Scan for the cell matching the given text and deliver its [x, y] coordinate at center. 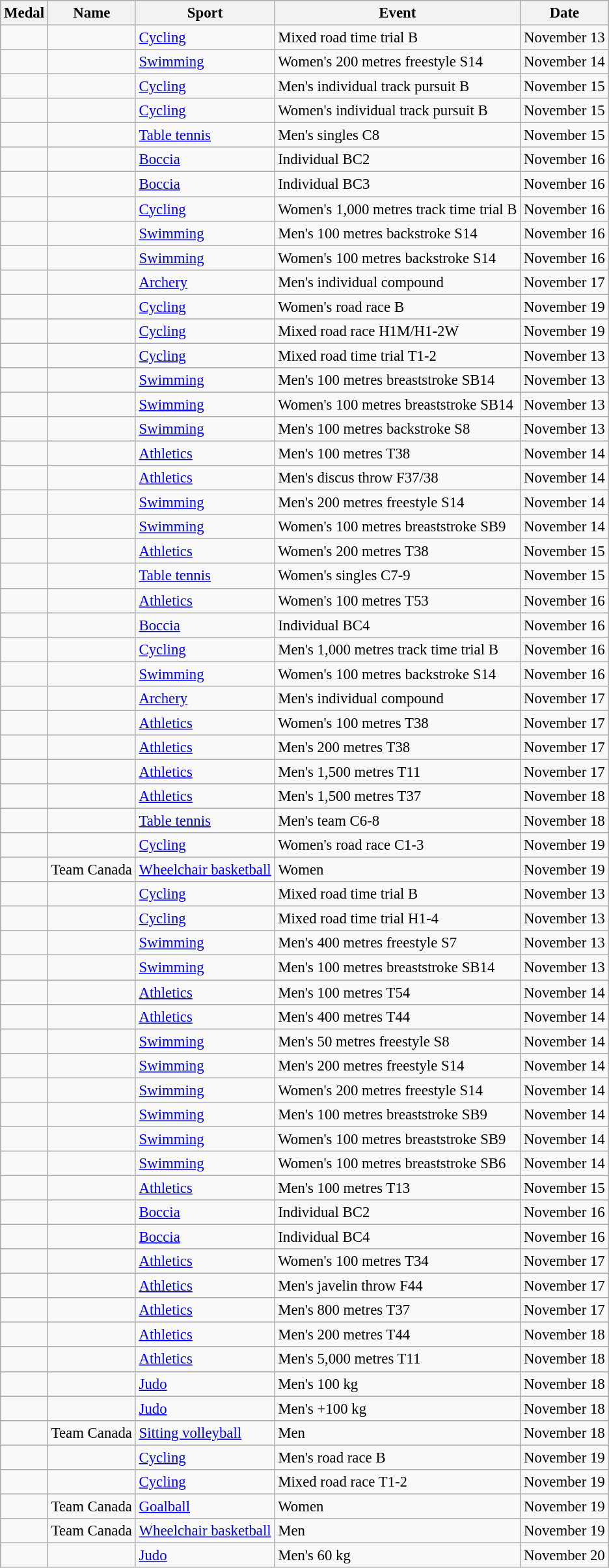
Goalball [205, 1506]
Women's 100 metres breaststroke SB14 [398, 404]
Name [91, 13]
Women's 1,000 metres track time trial B [398, 209]
Men's 100 metres backstroke S14 [398, 233]
Men's 100 metres T13 [398, 1188]
Women's 100 metres T38 [398, 723]
Mixed road race T1-2 [398, 1482]
Men's 1,000 metres track time trial B [398, 649]
Women's individual track pursuit B [398, 111]
Men's +100 kg [398, 1408]
Sport [205, 13]
Event [398, 13]
Men's 800 metres T37 [398, 1310]
Men's 1,500 metres T11 [398, 772]
Men's singles C8 [398, 135]
Men's 100 metres backstroke S8 [398, 429]
Women's 100 metres T34 [398, 1261]
Men's 200 metres T38 [398, 748]
Women's road race C1-3 [398, 845]
Men's 1,500 metres T37 [398, 796]
Men's 100 kg [398, 1384]
Men's 200 metres T44 [398, 1335]
Men's discus throw F37/38 [398, 478]
Date [565, 13]
Men's 100 metres breaststroke SB9 [398, 1115]
Women's road race B [398, 307]
Sitting volleyball [205, 1433]
Men's 50 metres freestyle S8 [398, 1041]
Mixed road race H1M/H1-2W [398, 331]
Men's 5,000 metres T11 [398, 1360]
Men's 400 metres freestyle S7 [398, 944]
Medal [25, 13]
Men's individual track pursuit B [398, 87]
Men's road race B [398, 1457]
Men's 100 metres T54 [398, 992]
Women's singles C7-9 [398, 576]
Individual BC3 [398, 184]
Men's team C6-8 [398, 821]
Mixed road time trial H1-4 [398, 919]
Women's 100 metres T53 [398, 600]
Women's 200 metres T38 [398, 552]
Men's 100 metres T38 [398, 454]
Men's 400 metres T44 [398, 1016]
November 20 [565, 1555]
Men's 60 kg [398, 1555]
Men's javelin throw F44 [398, 1286]
Mixed road time trial T1-2 [398, 356]
Women's 100 metres breaststroke SB6 [398, 1164]
